Scan for the cell matching the given text and deliver its [x, y] coordinate at center. 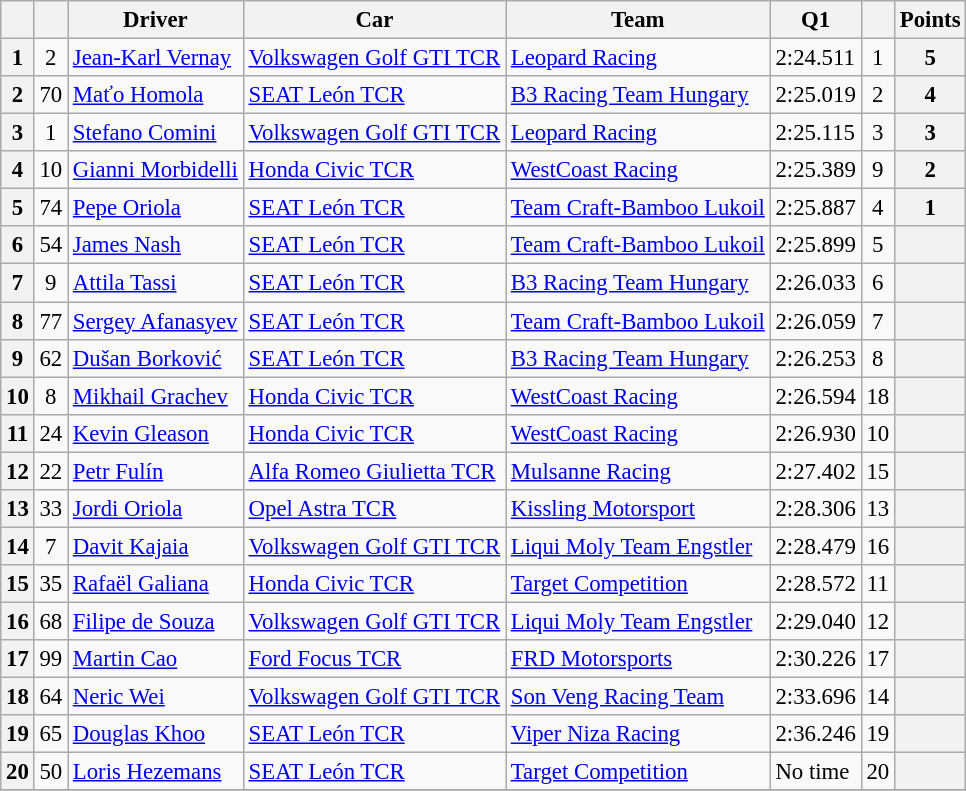
Kissling Motorsport [638, 509]
2:33.696 [816, 697]
Pepe Oriola [156, 208]
2:28.306 [816, 509]
2:26.594 [816, 396]
2:25.389 [816, 170]
2:28.479 [816, 546]
70 [50, 95]
Mikhail Grachev [156, 396]
Mulsanne Racing [638, 471]
Davit Kajaia [156, 546]
Kevin Gleason [156, 433]
65 [50, 734]
Team [638, 20]
Points [930, 20]
2:26.253 [816, 358]
Martin Cao [156, 659]
77 [50, 321]
2:30.226 [816, 659]
2:25.115 [816, 133]
35 [50, 584]
Maťo Homola [156, 95]
24 [50, 433]
Jordi Oriola [156, 509]
22 [50, 471]
Petr Fulín [156, 471]
Viper Niza Racing [638, 734]
2:25.019 [816, 95]
62 [50, 358]
Gianni Morbidelli [156, 170]
Jean-Karl Vernay [156, 58]
2:26.059 [816, 321]
54 [50, 245]
Alfa Romeo Giulietta TCR [374, 471]
74 [50, 208]
Car [374, 20]
68 [50, 621]
No time [816, 772]
Q1 [816, 20]
Rafaël Galiana [156, 584]
Driver [156, 20]
2:24.511 [816, 58]
Ford Focus TCR [374, 659]
Loris Hezemans [156, 772]
2:28.572 [816, 584]
64 [50, 697]
Dušan Borković [156, 358]
2:25.887 [816, 208]
2:36.246 [816, 734]
FRD Motorsports [638, 659]
50 [50, 772]
Sergey Afanasyev [156, 321]
99 [50, 659]
Stefano Comini [156, 133]
Son Veng Racing Team [638, 697]
James Nash [156, 245]
Neric Wei [156, 697]
2:29.040 [816, 621]
Filipe de Souza [156, 621]
33 [50, 509]
2:27.402 [816, 471]
2:25.899 [816, 245]
2:26.930 [816, 433]
Attila Tassi [156, 283]
Douglas Khoo [156, 734]
Opel Astra TCR [374, 509]
2:26.033 [816, 283]
